Output the [x, y] coordinate of the center of the cell containing the given text.  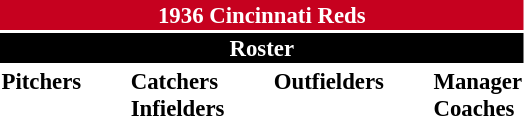
Roster [262, 48]
1936 Cincinnati Reds [262, 15]
